Extract the [x, y] coordinate from the center of the cell holding the provided text.  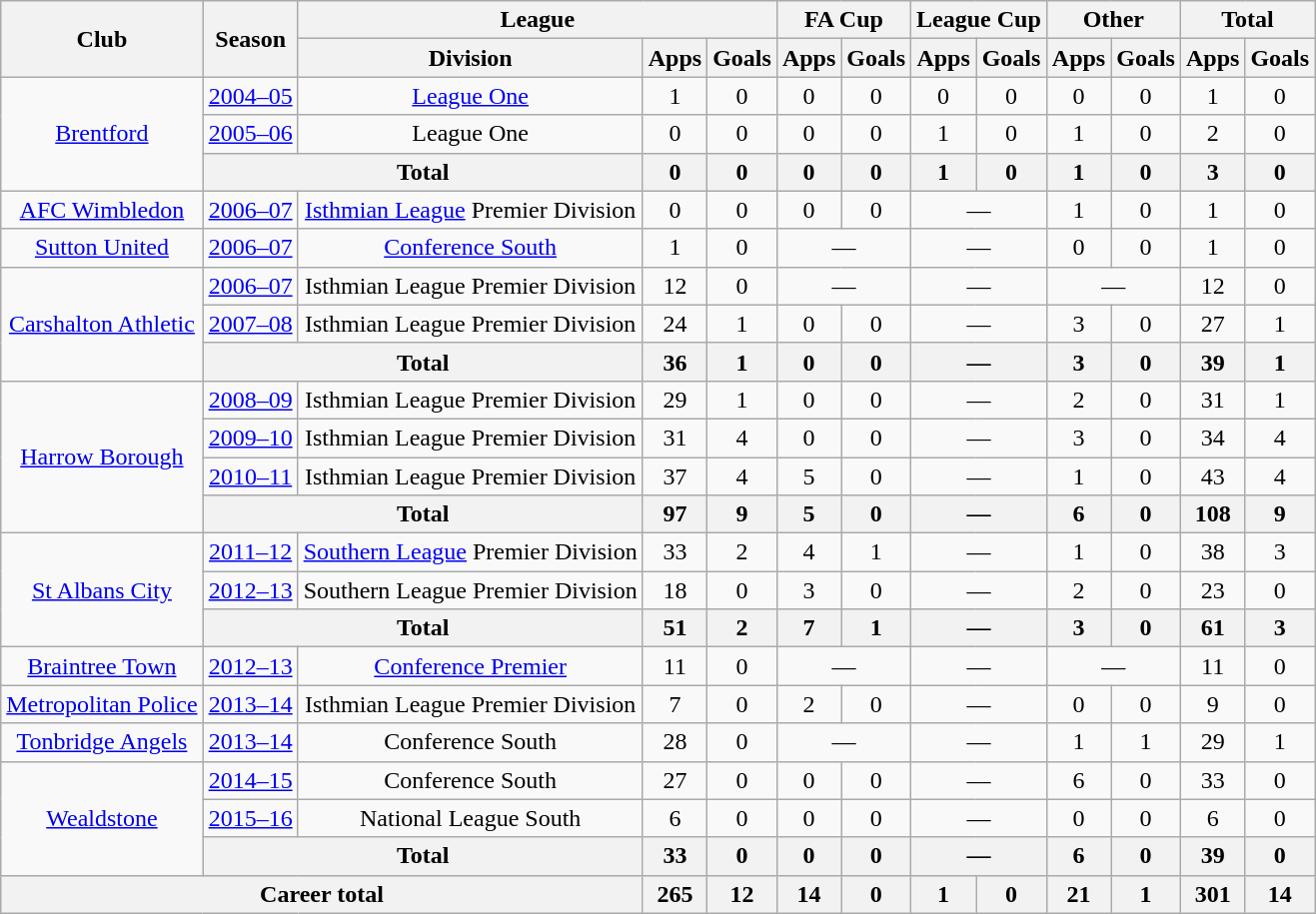
21 [1078, 894]
Wealdstone [102, 818]
League [538, 20]
Tonbridge Angels [102, 742]
Division [470, 58]
34 [1212, 438]
2010–11 [250, 476]
24 [674, 324]
Carshalton Athletic [102, 324]
National League South [470, 818]
51 [674, 628]
Season [250, 39]
301 [1212, 894]
36 [674, 362]
43 [1212, 476]
28 [674, 742]
Other [1113, 20]
108 [1212, 514]
265 [674, 894]
St Albans City [102, 590]
2014–15 [250, 780]
Metropolitan Police [102, 704]
2004–05 [250, 96]
Sutton United [102, 248]
Career total [322, 894]
2008–09 [250, 400]
97 [674, 514]
18 [674, 590]
2007–08 [250, 324]
League Cup [979, 20]
Braintree Town [102, 666]
2009–10 [250, 438]
Club [102, 39]
61 [1212, 628]
Brentford [102, 134]
Conference Premier [470, 666]
2005–06 [250, 134]
38 [1212, 552]
37 [674, 476]
Harrow Borough [102, 457]
2011–12 [250, 552]
FA Cup [843, 20]
AFC Wimbledon [102, 210]
23 [1212, 590]
2015–16 [250, 818]
